Capture the cell that displays the provided text and extract its (x, y) central coordinate. 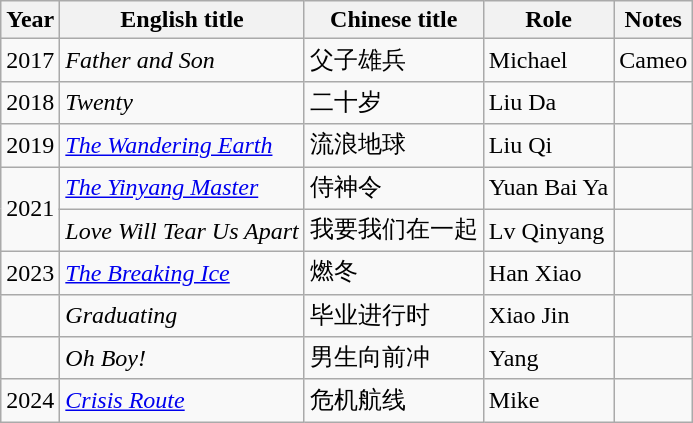
Year (30, 20)
Liu Da (548, 102)
Chinese title (394, 20)
侍神令 (394, 188)
2024 (30, 400)
Oh Boy! (182, 358)
Han Xiao (548, 274)
2017 (30, 60)
2021 (30, 208)
Mike (548, 400)
二十岁 (394, 102)
2023 (30, 274)
2019 (30, 146)
The Yinyang Master (182, 188)
Xiao Jin (548, 316)
Role (548, 20)
Michael (548, 60)
The Breaking Ice (182, 274)
Love Will Tear Us Apart (182, 230)
男生向前冲 (394, 358)
The Wandering Earth (182, 146)
Yuan Bai Ya (548, 188)
燃冬 (394, 274)
危机航线 (394, 400)
2018 (30, 102)
毕业进行时 (394, 316)
我要我们在一起 (394, 230)
Yang (548, 358)
Father and Son (182, 60)
Cameo (654, 60)
Lv Qinyang (548, 230)
流浪地球 (394, 146)
English title (182, 20)
Twenty (182, 102)
Graduating (182, 316)
Liu Qi (548, 146)
父子雄兵 (394, 60)
Notes (654, 20)
Crisis Route (182, 400)
